Capture the cell that displays the provided text and extract its [x, y] central coordinate. 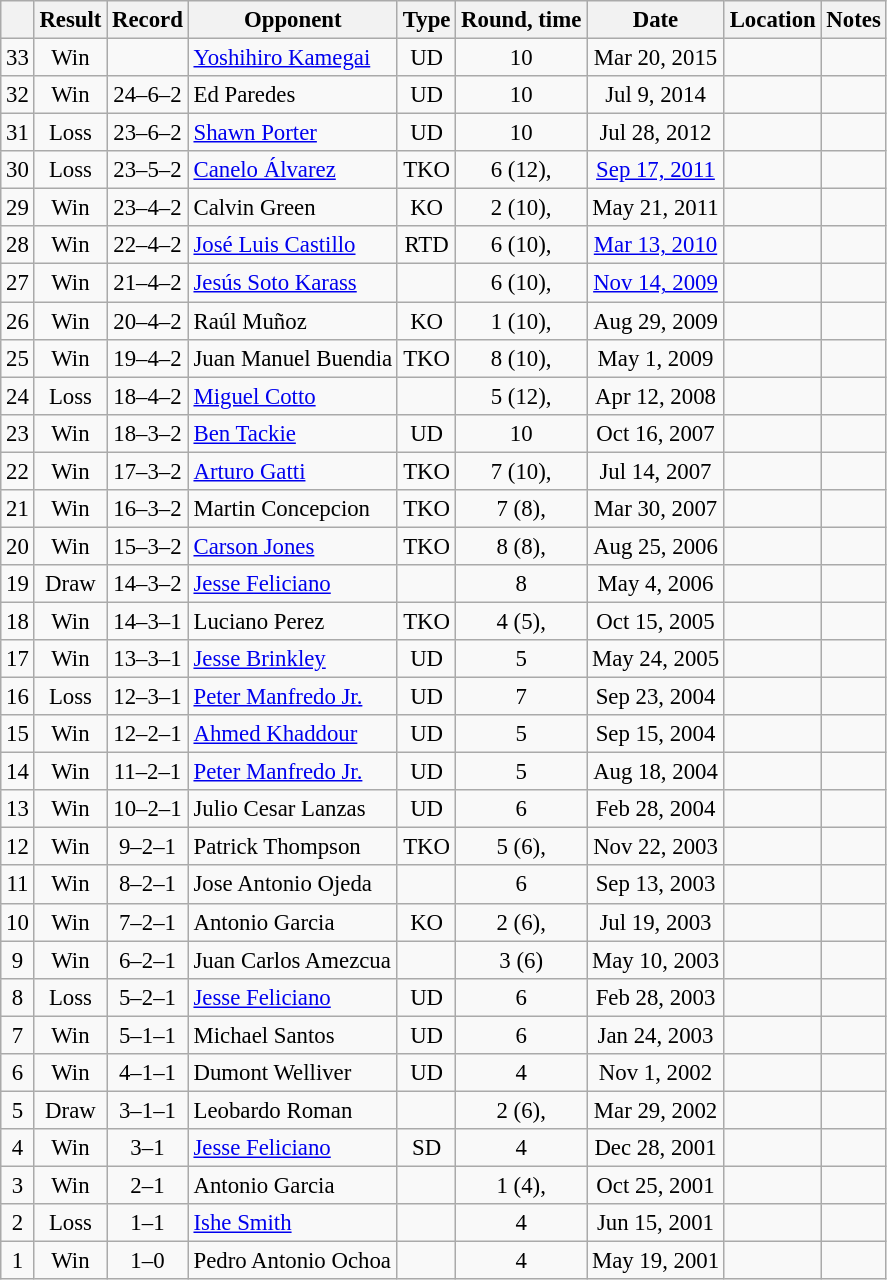
24–6–2 [148, 95]
2 [18, 1223]
Ahmed Khaddour [292, 734]
Sep 23, 2004 [656, 697]
Julio Cesar Lanzas [292, 809]
25 [18, 358]
32 [18, 95]
23 [18, 433]
28 [18, 245]
Mar 20, 2015 [656, 58]
Dumont Welliver [292, 1073]
Michael Santos [292, 1035]
15–3–2 [148, 546]
9 [18, 960]
13 [18, 809]
Carson Jones [292, 546]
SD [426, 1148]
Jul 14, 2007 [656, 471]
1 (10), [522, 321]
11–2–1 [148, 772]
24 [18, 396]
1–0 [148, 1261]
8–2–1 [148, 885]
31 [18, 133]
May 19, 2001 [656, 1261]
20 [18, 546]
21–4–2 [148, 283]
17–3–2 [148, 471]
Nov 1, 2002 [656, 1073]
Pedro Antonio Ochoa [292, 1261]
Dec 28, 2001 [656, 1148]
22 [18, 471]
5 (6), [522, 847]
José Luis Castillo [292, 245]
3 (6) [522, 960]
18–4–2 [148, 396]
Nov 22, 2003 [656, 847]
Aug 29, 2009 [656, 321]
Oct 25, 2001 [656, 1185]
8 (10), [522, 358]
Location [772, 20]
May 10, 2003 [656, 960]
1–1 [148, 1223]
18 [18, 621]
26 [18, 321]
7 (8), [522, 509]
22–4–2 [148, 245]
May 21, 2011 [656, 208]
14 [18, 772]
9–2–1 [148, 847]
23–5–2 [148, 170]
23–6–2 [148, 133]
29 [18, 208]
Sep 13, 2003 [656, 885]
Date [656, 20]
27 [18, 283]
May 24, 2005 [656, 659]
Record [148, 20]
19–4–2 [148, 358]
11 [18, 885]
Ed Paredes [292, 95]
3–1–1 [148, 1110]
19 [18, 584]
2 (10), [522, 208]
Mar 13, 2010 [656, 245]
Raúl Muñoz [292, 321]
Type [426, 20]
8 (8), [522, 546]
Leobardo Roman [292, 1110]
Jul 19, 2003 [656, 922]
33 [18, 58]
1 [18, 1261]
14–3–2 [148, 584]
23–4–2 [148, 208]
May 4, 2006 [656, 584]
17 [18, 659]
Sep 15, 2004 [656, 734]
Apr 12, 2008 [656, 396]
Sep 17, 2011 [656, 170]
Nov 14, 2009 [656, 283]
Martin Concepcion [292, 509]
12 [18, 847]
Yoshihiro Kamegai [292, 58]
13–3–1 [148, 659]
Feb 28, 2004 [656, 809]
4–1–1 [148, 1073]
3–1 [148, 1148]
7 (10), [522, 471]
Jesús Soto Karass [292, 283]
2–1 [148, 1185]
Oct 16, 2007 [656, 433]
6 (12), [522, 170]
May 1, 2009 [656, 358]
3 [18, 1185]
Jesse Brinkley [292, 659]
Luciano Perez [292, 621]
Mar 30, 2007 [656, 509]
Calvin Green [292, 208]
Shawn Porter [292, 133]
Mar 29, 2002 [656, 1110]
16–3–2 [148, 509]
Jan 24, 2003 [656, 1035]
Aug 18, 2004 [656, 772]
Ben Tackie [292, 433]
16 [18, 697]
Jul 9, 2014 [656, 95]
Result [70, 20]
Canelo Álvarez [292, 170]
Juan Manuel Buendia [292, 358]
Oct 15, 2005 [656, 621]
15 [18, 734]
10–2–1 [148, 809]
RTD [426, 245]
5–1–1 [148, 1035]
14–3–1 [148, 621]
Aug 25, 2006 [656, 546]
5 (12), [522, 396]
20–4–2 [148, 321]
6–2–1 [148, 960]
12–3–1 [148, 697]
Patrick Thompson [292, 847]
Round, time [522, 20]
7–2–1 [148, 922]
Jul 28, 2012 [656, 133]
Juan Carlos Amezcua [292, 960]
Jun 15, 2001 [656, 1223]
Arturo Gatti [292, 471]
4 (5), [522, 621]
12–2–1 [148, 734]
21 [18, 509]
Miguel Cotto [292, 396]
30 [18, 170]
Notes [854, 20]
1 (4), [522, 1185]
Opponent [292, 20]
Feb 28, 2003 [656, 997]
Jose Antonio Ojeda [292, 885]
5–2–1 [148, 997]
18–3–2 [148, 433]
Ishe Smith [292, 1223]
